Return the [x, y] coordinate for the center point of the cell that contains the specified text.  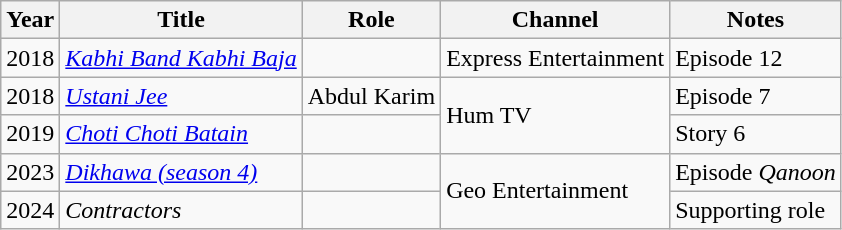
Hum TV [556, 115]
Episode Qanoon [756, 172]
Role [371, 20]
Express Entertainment [556, 58]
Year [30, 20]
Channel [556, 20]
Dikhawa (season 4) [181, 172]
Supporting role [756, 210]
Ustani Jee [181, 96]
Abdul Karim [371, 96]
Geo Entertainment [556, 191]
Episode 7 [756, 96]
Contractors [181, 210]
Notes [756, 20]
2023 [30, 172]
Kabhi Band Kabhi Baja [181, 58]
Episode 12 [756, 58]
Story 6 [756, 134]
Choti Choti Batain [181, 134]
2024 [30, 210]
2019 [30, 134]
Title [181, 20]
